Output the [x, y] coordinate of the center of the cell containing the given text.  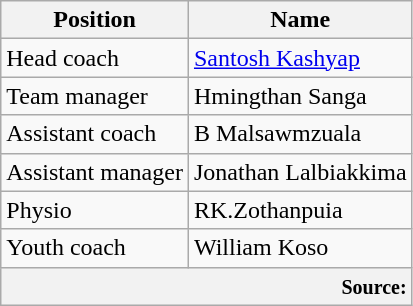
Santosh Kashyap [300, 58]
Source: [206, 286]
Assistant coach [95, 134]
B Malsawmzuala [300, 134]
Name [300, 20]
Physio [95, 210]
Hmingthan Sanga [300, 96]
Jonathan Lalbiakkima [300, 172]
William Koso [300, 248]
Team manager [95, 96]
Head coach [95, 58]
Assistant manager [95, 172]
Youth coach [95, 248]
RK.Zothanpuia [300, 210]
Position [95, 20]
